Locate the cell with the specified text and output its (x, y) center coordinate. 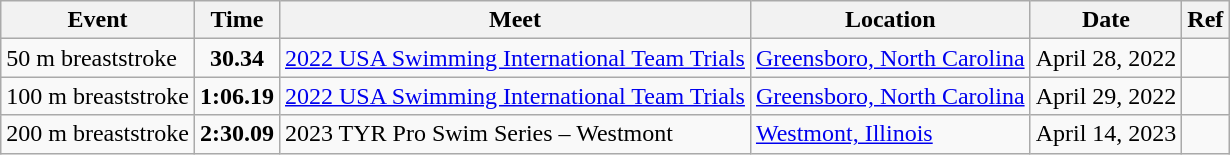
2:30.09 (236, 134)
Time (236, 20)
50 m breaststroke (98, 58)
Event (98, 20)
April 14, 2023 (1106, 134)
200 m breaststroke (98, 134)
100 m breaststroke (98, 96)
April 29, 2022 (1106, 96)
30.34 (236, 58)
April 28, 2022 (1106, 58)
Westmont, Illinois (890, 134)
2023 TYR Pro Swim Series – Westmont (514, 134)
1:06.19 (236, 96)
Ref (1206, 20)
Date (1106, 20)
Meet (514, 20)
Location (890, 20)
